Scan for the cell matching the given text and deliver its [X, Y] coordinate at center. 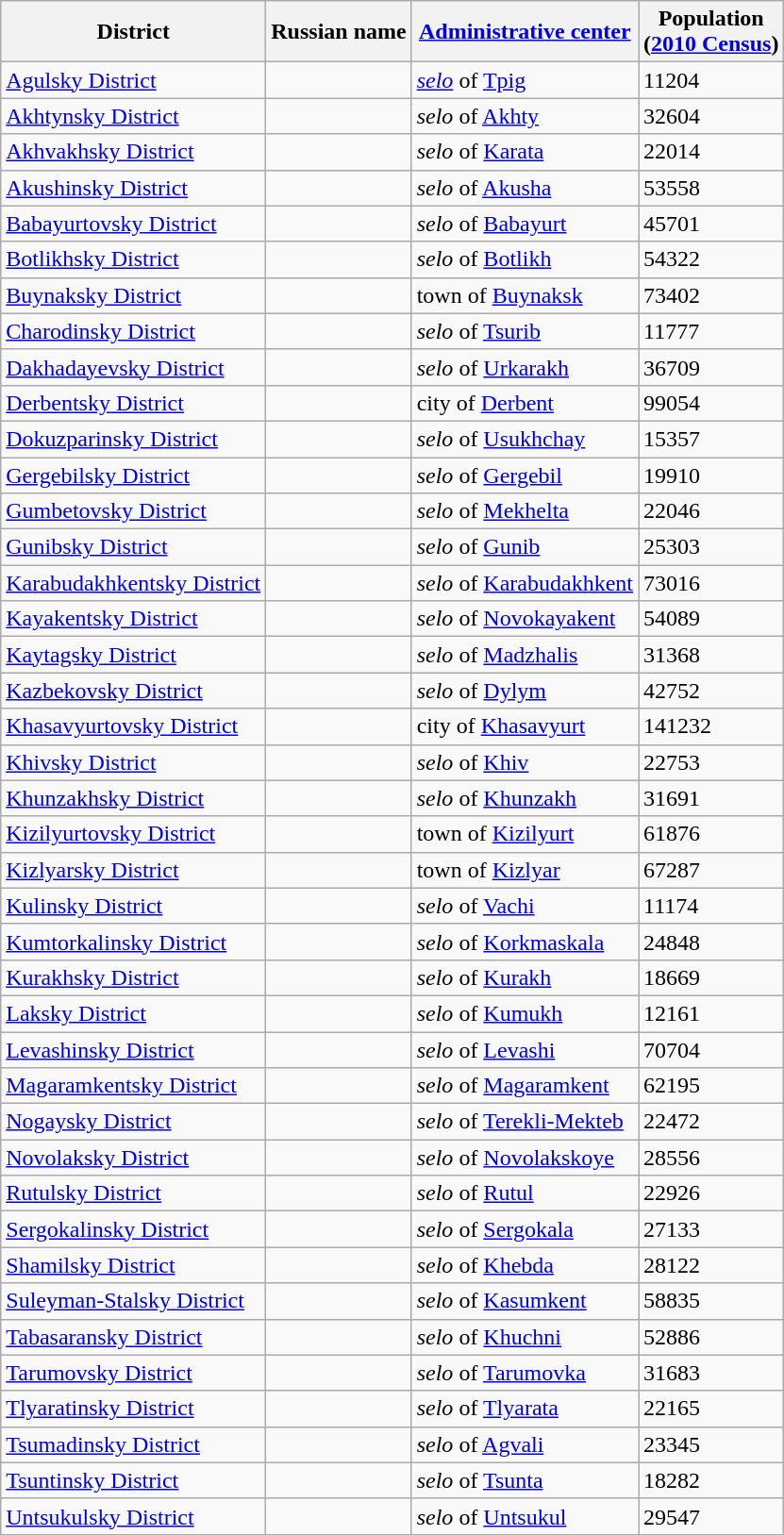
selo of Mekhelta [525, 511]
25303 [710, 547]
Kulinsky District [134, 906]
11777 [710, 331]
city of Derbent [525, 403]
selo of Akusha [525, 188]
Tsumadinsky District [134, 1444]
53558 [710, 188]
70704 [710, 1050]
42752 [710, 691]
Dakhadayevsky District [134, 367]
town of Kizilyurt [525, 834]
selo of Gunib [525, 547]
67287 [710, 870]
22753 [710, 762]
15357 [710, 439]
Laksky District [134, 1013]
28122 [710, 1265]
selo of Khiv [525, 762]
Kizlyarsky District [134, 870]
Nogaysky District [134, 1122]
18669 [710, 977]
Tlyaratinsky District [134, 1409]
Akhtynsky District [134, 116]
19910 [710, 475]
Kaytagsky District [134, 655]
selo of Khebda [525, 1265]
24848 [710, 942]
Buynaksky District [134, 295]
selo of Terekli-Mekteb [525, 1122]
Untsukulsky District [134, 1516]
Tabasaransky District [134, 1337]
Gunibsky District [134, 547]
selo of Novokayakent [525, 619]
Administrative center [525, 32]
Suleyman-Stalsky District [134, 1301]
22165 [710, 1409]
Levashinsky District [134, 1050]
selo of Korkmaskala [525, 942]
61876 [710, 834]
23345 [710, 1444]
selo of Rutul [525, 1193]
141232 [710, 726]
selo of Kumukh [525, 1013]
town of Kizlyar [525, 870]
Khunzakhsky District [134, 798]
Derbentsky District [134, 403]
District [134, 32]
selo of Kasumkent [525, 1301]
Tarumovsky District [134, 1373]
city of Khasavyurt [525, 726]
Charodinsky District [134, 331]
selo of Magaramkent [525, 1086]
selo of Babayurt [525, 224]
31368 [710, 655]
Kurakhsky District [134, 977]
54322 [710, 259]
62195 [710, 1086]
Tsuntinsky District [134, 1480]
selo of Khuchni [525, 1337]
45701 [710, 224]
73016 [710, 583]
31683 [710, 1373]
selo of Novolakskoye [525, 1158]
Shamilsky District [134, 1265]
selo of Tarumovka [525, 1373]
22472 [710, 1122]
Dokuzparinsky District [134, 439]
Babayurtovsky District [134, 224]
22926 [710, 1193]
Gergebilsky District [134, 475]
selo of Vachi [525, 906]
73402 [710, 295]
selo of Tpig [525, 80]
selo of Gergebil [525, 475]
selo of Tlyarata [525, 1409]
selo of Madzhalis [525, 655]
18282 [710, 1480]
Agulsky District [134, 80]
32604 [710, 116]
Sergokalinsky District [134, 1229]
27133 [710, 1229]
11204 [710, 80]
selo of Tsurib [525, 331]
Russian name [339, 32]
Kumtorkalinsky District [134, 942]
Population(2010 Census) [710, 32]
36709 [710, 367]
12161 [710, 1013]
31691 [710, 798]
54089 [710, 619]
selo of Levashi [525, 1050]
selo of Botlikh [525, 259]
selo of Tsunta [525, 1480]
Kayakentsky District [134, 619]
town of Buynaksk [525, 295]
Kazbekovsky District [134, 691]
Kizilyurtovsky District [134, 834]
Gumbetovsky District [134, 511]
selo of Sergokala [525, 1229]
selo of Khunzakh [525, 798]
selo of Agvali [525, 1444]
Magaramkentsky District [134, 1086]
Khasavyurtovsky District [134, 726]
22014 [710, 152]
selo of Dylym [525, 691]
11174 [710, 906]
Akhvakhsky District [134, 152]
Akushinsky District [134, 188]
selo of Urkarakh [525, 367]
29547 [710, 1516]
selo of Usukhchay [525, 439]
Khivsky District [134, 762]
52886 [710, 1337]
Karabudakhkentsky District [134, 583]
Novolaksky District [134, 1158]
Rutulsky District [134, 1193]
selo of Untsukul [525, 1516]
22046 [710, 511]
selo of Karata [525, 152]
selo of Akhty [525, 116]
Botlikhsky District [134, 259]
selo of Karabudakhkent [525, 583]
99054 [710, 403]
28556 [710, 1158]
selo of Kurakh [525, 977]
58835 [710, 1301]
